Identify which cell holds the provided text, then report its (X, Y) central coordinate. 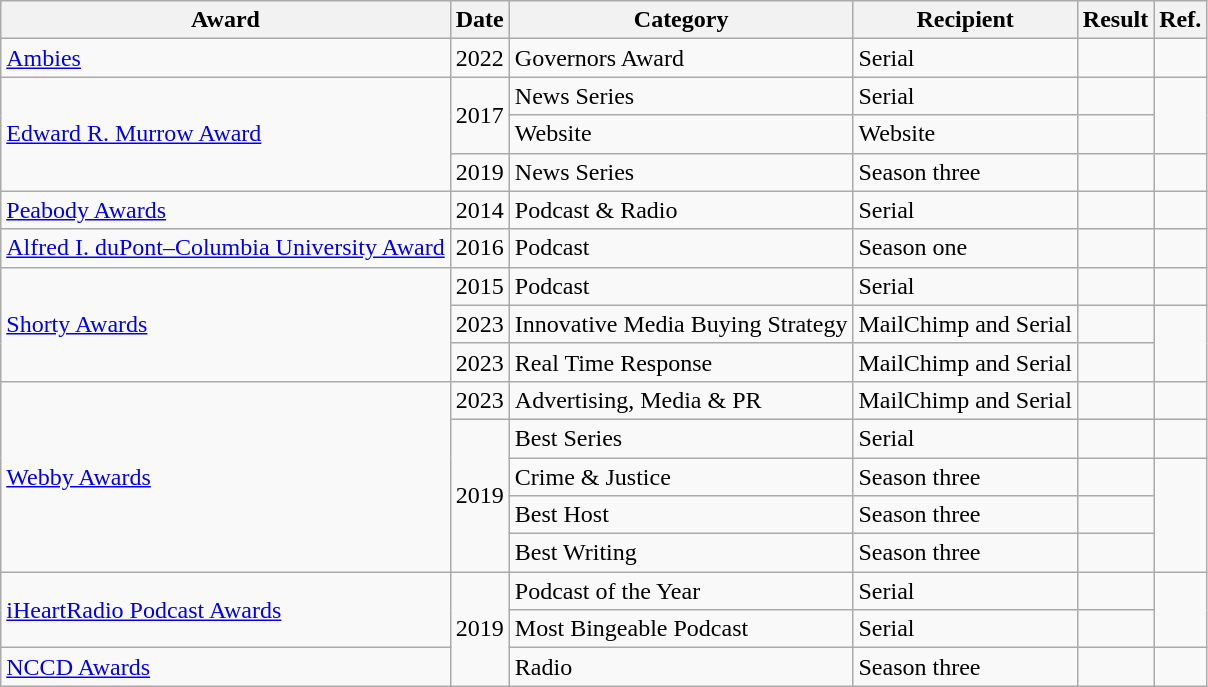
Podcast of the Year (681, 591)
Best Host (681, 515)
NCCD Awards (226, 667)
iHeartRadio Podcast Awards (226, 610)
Recipient (965, 20)
2022 (480, 58)
Award (226, 20)
Peabody Awards (226, 210)
Best Writing (681, 553)
2014 (480, 210)
Governors Award (681, 58)
2015 (480, 286)
Webby Awards (226, 476)
Date (480, 20)
Most Bingeable Podcast (681, 629)
Advertising, Media & PR (681, 400)
Season one (965, 248)
Shorty Awards (226, 324)
Ref. (1180, 20)
Podcast & Radio (681, 210)
Alfred I. duPont–Columbia University Award (226, 248)
Result (1115, 20)
2016 (480, 248)
Edward R. Murrow Award (226, 134)
Real Time Response (681, 362)
Crime & Justice (681, 477)
Ambies (226, 58)
Radio (681, 667)
2017 (480, 115)
Category (681, 20)
Best Series (681, 438)
Innovative Media Buying Strategy (681, 324)
